Detect which cell encompasses the target text, then output its [X, Y] center coordinate. 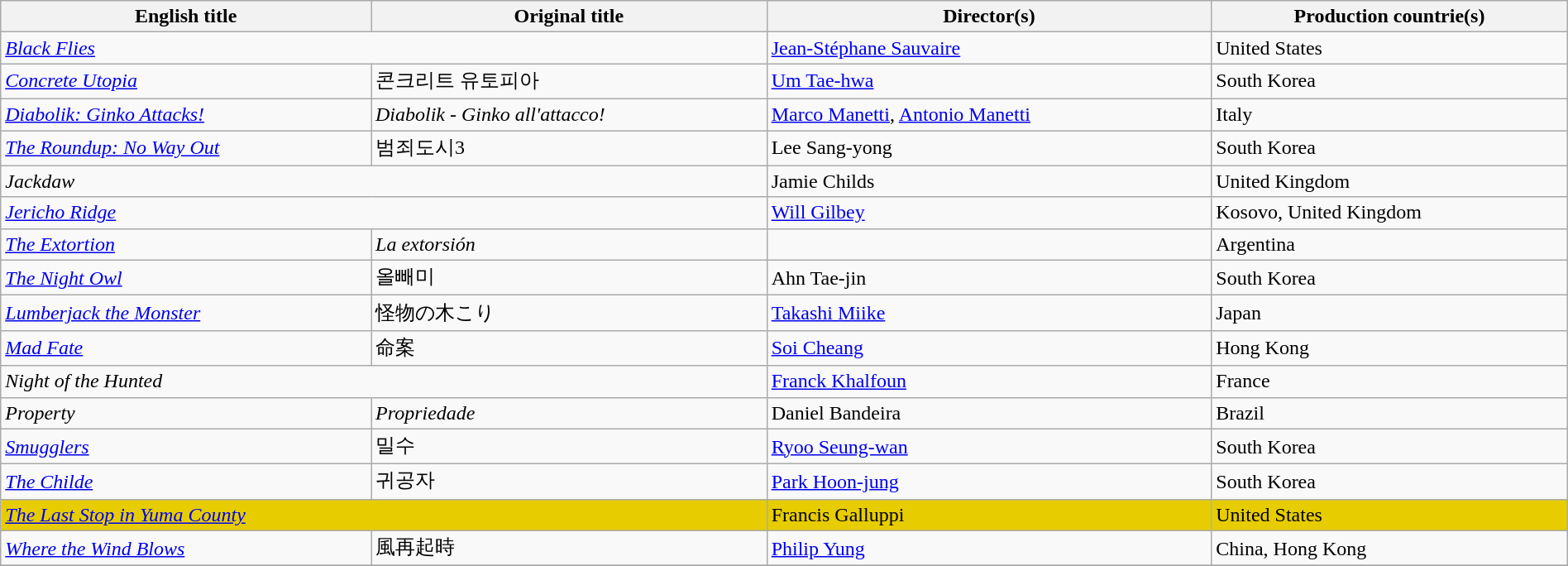
범죄도시3 [569, 149]
Daniel Bandeira [989, 413]
Concrete Utopia [186, 81]
風再起時 [569, 548]
Argentina [1389, 244]
Um Tae-hwa [989, 81]
Where the Wind Blows [186, 548]
Jackdaw [384, 181]
Propriedade [569, 413]
Original title [569, 17]
Will Gilbey [989, 213]
The Extortion [186, 244]
The Last Stop in Yuma County [384, 515]
Diabolik: Ginko Attacks! [186, 114]
밀수 [569, 447]
Ryoo Seung-wan [989, 447]
Production countrie(s) [1389, 17]
Kosovo, United Kingdom [1389, 213]
Japan [1389, 313]
Black Flies [384, 48]
The Night Owl [186, 278]
La extorsión [569, 244]
United Kingdom [1389, 181]
Mad Fate [186, 348]
Franck Khalfoun [989, 381]
怪物の木こり [569, 313]
Marco Manetti, Antonio Manetti [989, 114]
命案 [569, 348]
Night of the Hunted [384, 381]
Property [186, 413]
Jamie Childs [989, 181]
Jericho Ridge [384, 213]
Francis Galluppi [989, 515]
Park Hoon-jung [989, 482]
The Childe [186, 482]
Ahn Tae-jin [989, 278]
The Roundup: No Way Out [186, 149]
귀공자 [569, 482]
France [1389, 381]
Lee Sang-yong [989, 149]
Jean-Stéphane Sauvaire [989, 48]
Smugglers [186, 447]
Diabolik - Ginko all'attacco! [569, 114]
콘크리트 유토피아 [569, 81]
Hong Kong [1389, 348]
Lumberjack the Monster [186, 313]
Brazil [1389, 413]
English title [186, 17]
Philip Yung [989, 548]
Director(s) [989, 17]
Soi Cheang [989, 348]
Takashi Miike [989, 313]
China, Hong Kong [1389, 548]
올빼미 [569, 278]
Italy [1389, 114]
